Extract the (X, Y) coordinate from the center of the cell holding the provided text.  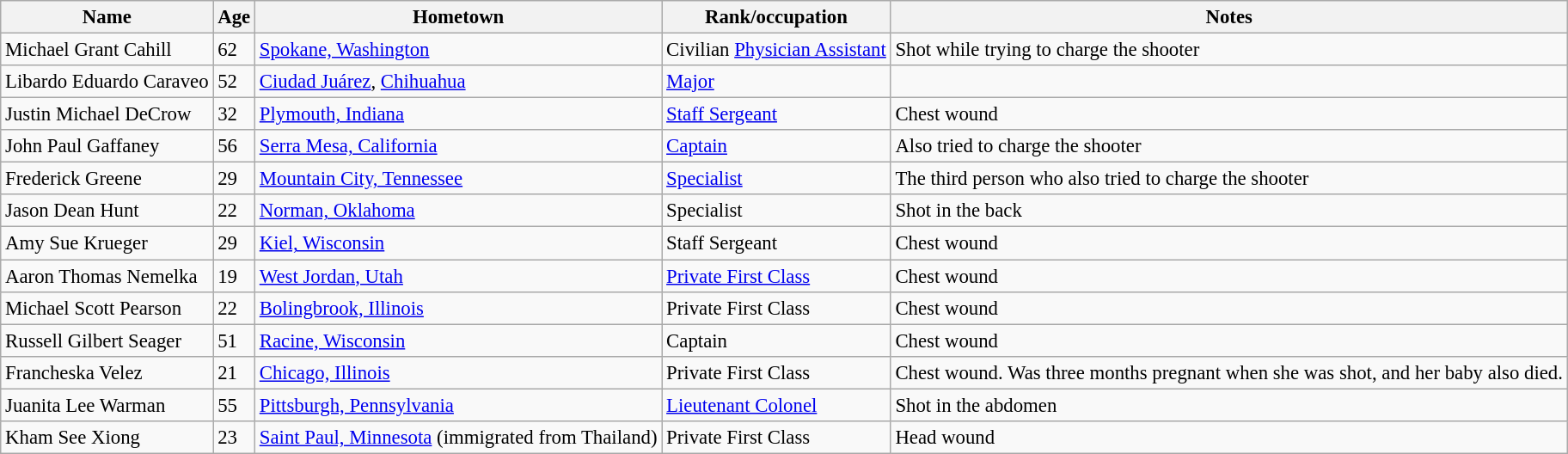
Lieutenant Colonel (776, 405)
Saint Paul, Minnesota (immigrated from Thailand) (457, 438)
Spokane, Washington (457, 50)
Serra Mesa, California (457, 146)
56 (234, 146)
Libardo Eduardo Caraveo (107, 82)
Shot while trying to charge the shooter (1229, 50)
Juanita Lee Warman (107, 405)
Bolingbrook, Illinois (457, 308)
Aaron Thomas Nemelka (107, 276)
Hometown (457, 17)
Michael Scott Pearson (107, 308)
Mountain City, Tennessee (457, 179)
Civilian Physician Assistant (776, 50)
Chest wound. Was three months pregnant when she was shot, and her baby also died. (1229, 372)
62 (234, 50)
55 (234, 405)
The third person who also tried to charge the shooter (1229, 179)
Shot in the back (1229, 211)
Russell Gilbert Seager (107, 340)
23 (234, 438)
Kham See Xiong (107, 438)
32 (234, 114)
Norman, Oklahoma (457, 211)
Racine, Wisconsin (457, 340)
Frederick Greene (107, 179)
Justin Michael DeCrow (107, 114)
Head wound (1229, 438)
Francheska Velez (107, 372)
Shot in the abdomen (1229, 405)
Chicago, Illinois (457, 372)
Amy Sue Krueger (107, 243)
Name (107, 17)
Rank/occupation (776, 17)
Ciudad Juárez, Chihuahua (457, 82)
West Jordan, Utah (457, 276)
Pittsburgh, Pennsylvania (457, 405)
Major (776, 82)
Notes (1229, 17)
John Paul Gaffaney (107, 146)
Kiel, Wisconsin (457, 243)
Age (234, 17)
Jason Dean Hunt (107, 211)
19 (234, 276)
52 (234, 82)
21 (234, 372)
Plymouth, Indiana (457, 114)
Also tried to charge the shooter (1229, 146)
51 (234, 340)
Michael Grant Cahill (107, 50)
